Return the (x, y) coordinate for the center point of the cell that contains the specified text.  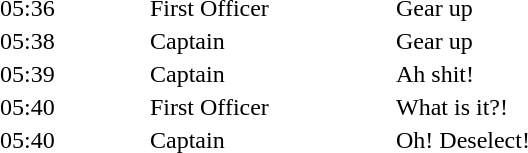
First Officer (270, 107)
